Determine the [X, Y] coordinate at the center of the cell enclosing the given text.  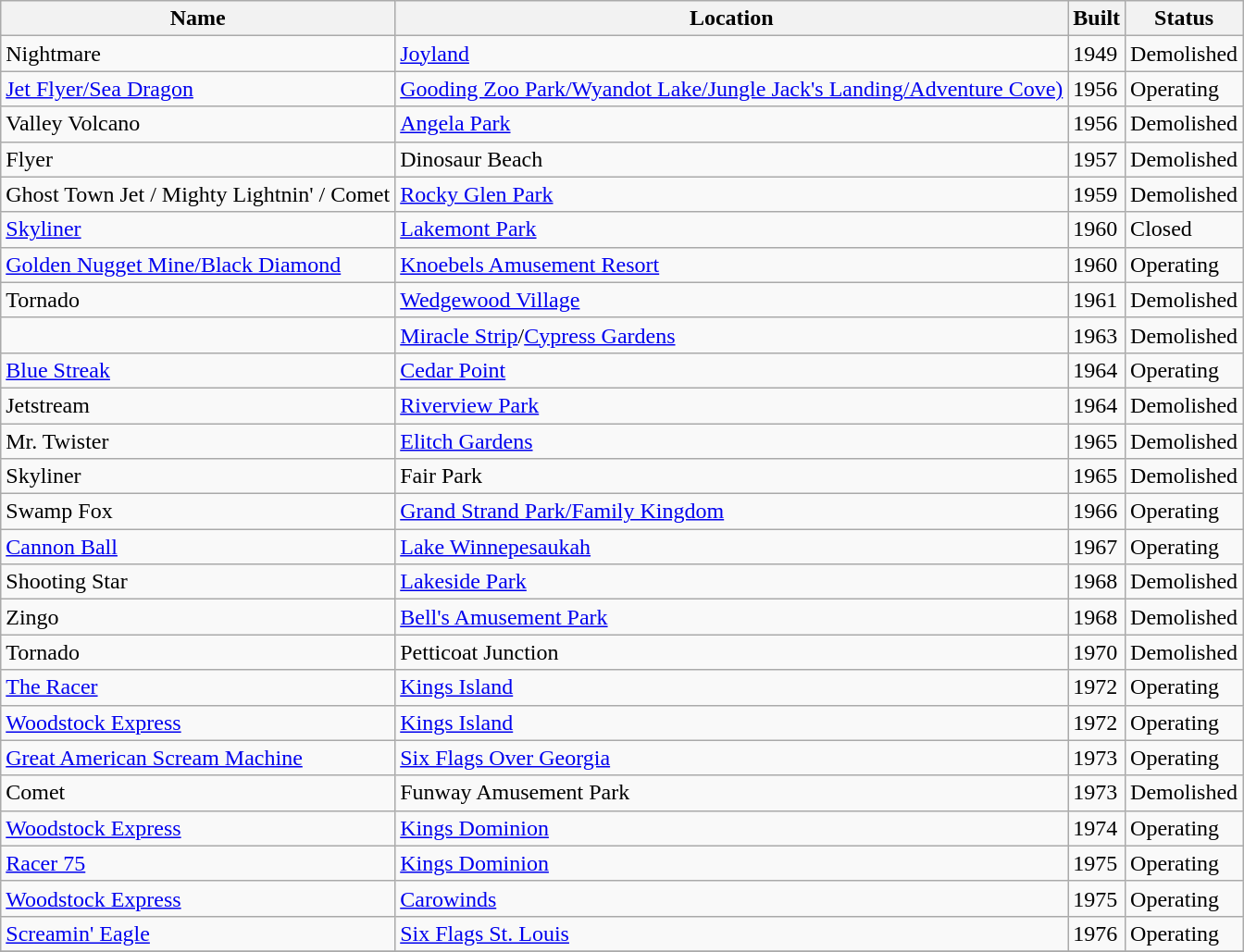
Blue Streak [198, 370]
1961 [1097, 300]
Shooting Star [198, 582]
1974 [1097, 828]
1963 [1097, 335]
Ghost Town Jet / Mighty Lightnin' / Comet [198, 194]
Elitch Gardens [731, 441]
1959 [1097, 194]
Built [1097, 19]
1966 [1097, 512]
Location [731, 19]
Joyland [731, 54]
Bell's Amusement Park [731, 617]
Flyer [198, 159]
Screamin' Eagle [198, 933]
Lakemont Park [731, 229]
Grand Strand Park/Family Kingdom [731, 512]
1967 [1097, 547]
Closed [1185, 229]
Carowinds [731, 898]
Wedgewood Village [731, 300]
Six Flags St. Louis [731, 933]
The Racer [198, 687]
Six Flags Over Georgia [731, 758]
1976 [1097, 933]
Comet [198, 793]
Riverview Park [731, 405]
Lake Winnepesaukah [731, 547]
Fair Park [731, 476]
Dinosaur Beach [731, 159]
1949 [1097, 54]
Funway Amusement Park [731, 793]
Racer 75 [198, 863]
Petticoat Junction [731, 652]
Cedar Point [731, 370]
Jet Flyer/Sea Dragon [198, 89]
1970 [1097, 652]
Great American Scream Machine [198, 758]
Gooding Zoo Park/Wyandot Lake/Jungle Jack's Landing/Adventure Cove) [731, 89]
1957 [1097, 159]
Valley Volcano [198, 124]
Jetstream [198, 405]
Knoebels Amusement Resort [731, 265]
Zingo [198, 617]
Nightmare [198, 54]
Lakeside Park [731, 582]
Rocky Glen Park [731, 194]
Golden Nugget Mine/Black Diamond [198, 265]
Swamp Fox [198, 512]
Angela Park [731, 124]
Mr. Twister [198, 441]
Name [198, 19]
Cannon Ball [198, 547]
Status [1185, 19]
Miracle Strip/Cypress Gardens [731, 335]
